From the cell containing the given text, extract its center point as [x, y] coordinate. 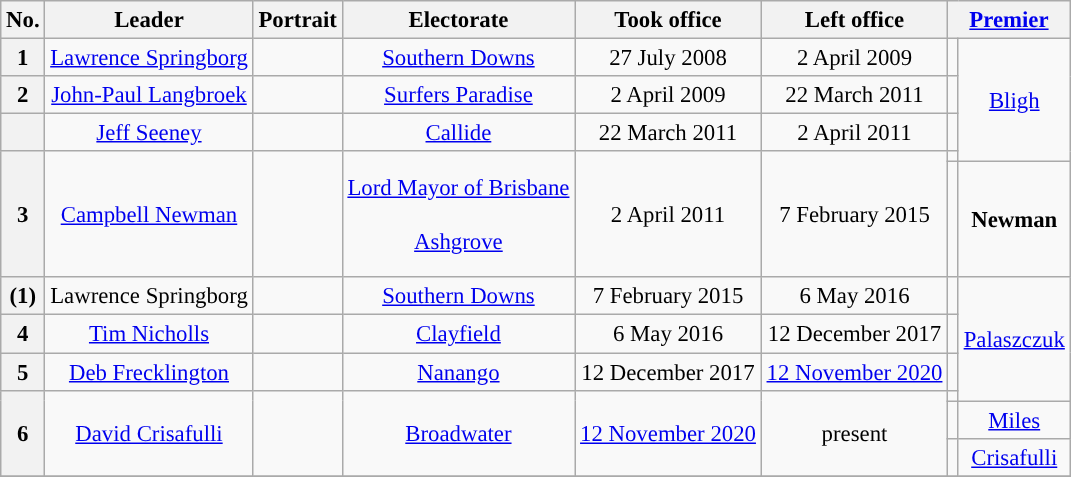
Deb Frecklington [149, 372]
Callide [458, 133]
6 [23, 433]
Clayfield [458, 334]
Crisafulli [1014, 457]
Surfers Paradise [458, 95]
Newman [1014, 220]
(1) [23, 297]
5 [23, 372]
Palaszczuk [1014, 340]
Nanango [458, 372]
Took office [668, 20]
3 [23, 214]
Tim Nicholls [149, 334]
present [854, 433]
Lord Mayor of BrisbaneAshgrove [458, 214]
Campbell Newman [149, 214]
2 [23, 95]
Leader [149, 20]
1 [23, 58]
Broadwater [458, 433]
Left office [854, 20]
27 July 2008 [668, 58]
4 [23, 334]
David Crisafulli [149, 433]
John-Paul Langbroek [149, 95]
Jeff Seeney [149, 133]
Portrait [298, 20]
Miles [1014, 420]
Premier [1009, 20]
No. [23, 20]
Electorate [458, 20]
Bligh [1014, 100]
